Search for the cell housing the specified text and yield its (x, y) center coordinate. 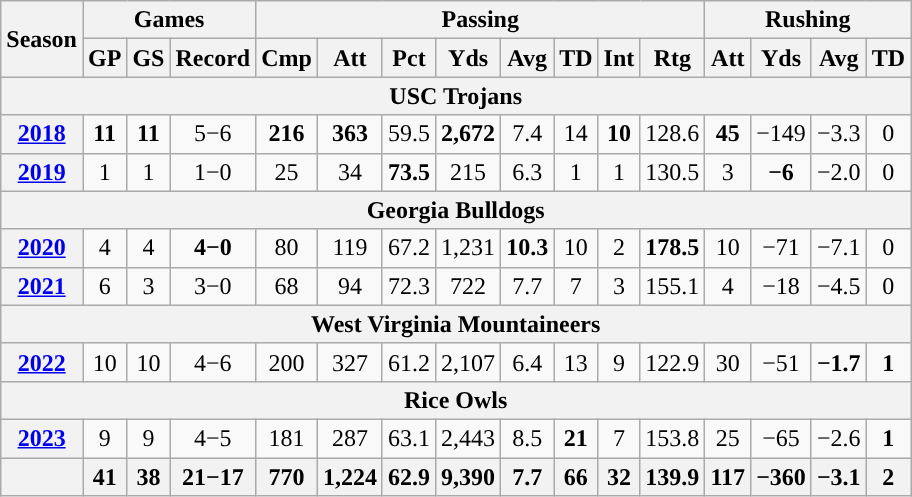
2020 (42, 248)
Georgia Bulldogs (456, 210)
GP (104, 58)
Pct (408, 58)
200 (287, 362)
80 (287, 248)
−51 (782, 362)
Rice Owls (456, 400)
155.1 (672, 286)
−2.0 (838, 172)
216 (287, 134)
Cmp (287, 58)
West Virginia Mountaineers (456, 324)
−18 (782, 286)
770 (287, 477)
Season (42, 39)
−3.1 (838, 477)
2021 (42, 286)
6.3 (528, 172)
94 (350, 286)
2,107 (468, 362)
61.2 (408, 362)
14 (576, 134)
6.4 (528, 362)
Passing (480, 20)
−7.1 (838, 248)
1,224 (350, 477)
Record (213, 58)
Games (168, 20)
−6 (782, 172)
13 (576, 362)
139.9 (672, 477)
GS (148, 58)
2,443 (468, 438)
363 (350, 134)
73.5 (408, 172)
327 (350, 362)
2018 (42, 134)
181 (287, 438)
30 (728, 362)
10.3 (528, 248)
128.6 (672, 134)
38 (148, 477)
−1.7 (838, 362)
722 (468, 286)
34 (350, 172)
153.8 (672, 438)
62.9 (408, 477)
−2.6 (838, 438)
−65 (782, 438)
67.2 (408, 248)
1,231 (468, 248)
66 (576, 477)
72.3 (408, 286)
−149 (782, 134)
2019 (42, 172)
130.5 (672, 172)
8.5 (528, 438)
−360 (782, 477)
41 (104, 477)
USC Trojans (456, 96)
Rtg (672, 58)
1−0 (213, 172)
6 (104, 286)
−4.5 (838, 286)
68 (287, 286)
21−17 (213, 477)
287 (350, 438)
9,390 (468, 477)
−3.3 (838, 134)
32 (619, 477)
7.4 (528, 134)
5−6 (213, 134)
4−6 (213, 362)
45 (728, 134)
2022 (42, 362)
−71 (782, 248)
63.1 (408, 438)
4−5 (213, 438)
2,672 (468, 134)
178.5 (672, 248)
Int (619, 58)
21 (576, 438)
2023 (42, 438)
215 (468, 172)
59.5 (408, 134)
117 (728, 477)
122.9 (672, 362)
Rushing (808, 20)
119 (350, 248)
3−0 (213, 286)
4−0 (213, 248)
